For the text-containing cell, return its midpoint in [x, y] coordinate format. 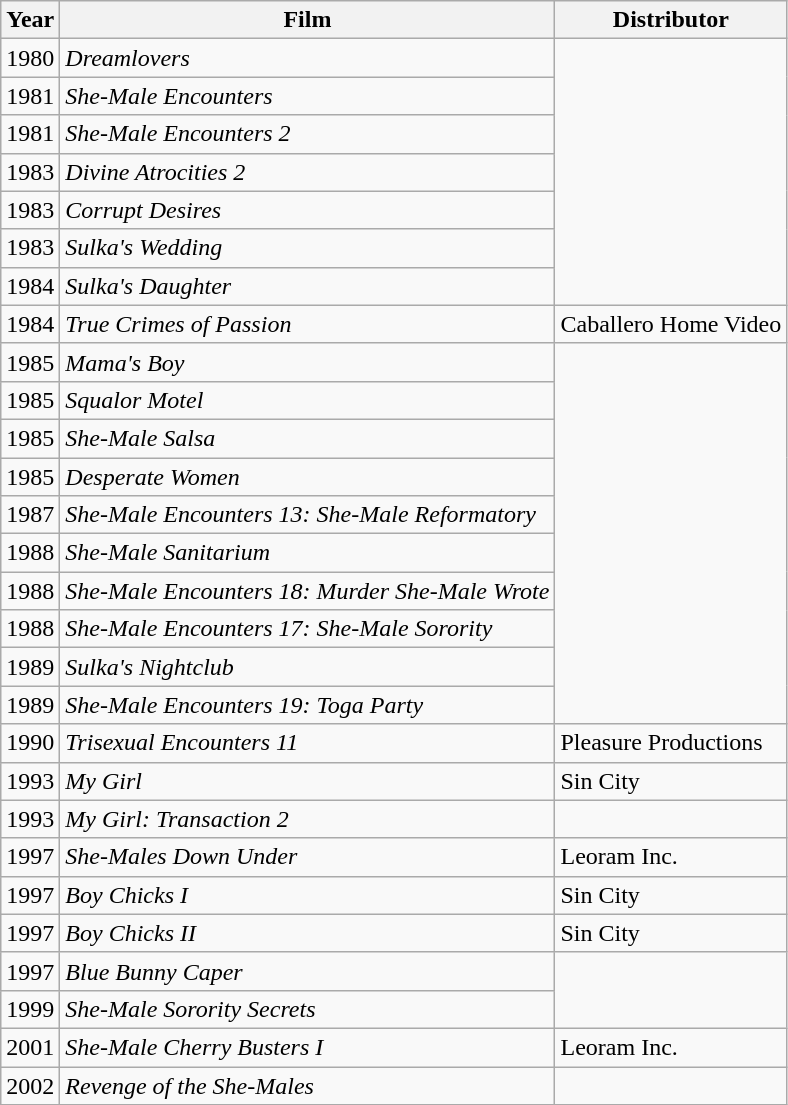
2001 [30, 1047]
1990 [30, 743]
Boy Chicks I [308, 895]
She-Male Cherry Busters I [308, 1047]
Year [30, 20]
She-Male Sorority Secrets [308, 1009]
Mama's Boy [308, 362]
True Crimes of Passion [308, 324]
My Girl [308, 781]
She-Male Encounters 17: She-Male Sorority [308, 629]
Revenge of the She-Males [308, 1085]
Caballero Home Video [671, 324]
She-Male Sanitarium [308, 553]
Distributor [671, 20]
1987 [30, 515]
Boy Chicks II [308, 933]
Pleasure Productions [671, 743]
She-Male Encounters 19: Toga Party [308, 705]
Film [308, 20]
Dreamlovers [308, 58]
Desperate Women [308, 477]
Trisexual Encounters 11 [308, 743]
Squalor Motel [308, 400]
She-Male Salsa [308, 438]
Sulka's Wedding [308, 248]
She-Male Encounters [308, 96]
She-Males Down Under [308, 857]
Sulka's Daughter [308, 286]
1999 [30, 1009]
Blue Bunny Caper [308, 971]
She-Male Encounters 13: She-Male Reformatory [308, 515]
Divine Atrocities 2 [308, 172]
2002 [30, 1085]
She-Male Encounters 2 [308, 134]
My Girl: Transaction 2 [308, 819]
Corrupt Desires [308, 210]
Sulka's Nightclub [308, 667]
1980 [30, 58]
She-Male Encounters 18: Murder She-Male Wrote [308, 591]
